Identify which cell holds the provided text, then report its [X, Y] central coordinate. 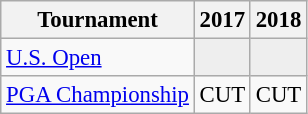
U.S. Open [98, 58]
2018 [278, 20]
PGA Championship [98, 95]
Tournament [98, 20]
2017 [222, 20]
